From the cell containing the given text, extract its center point as [x, y] coordinate. 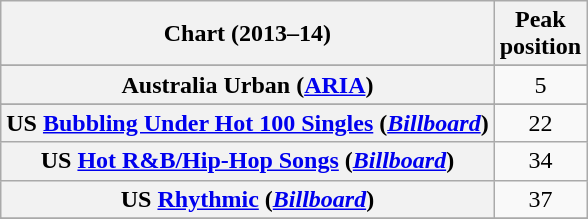
Australia Urban (ARIA) [248, 85]
37 [540, 199]
22 [540, 123]
34 [540, 161]
US Bubbling Under Hot 100 Singles (Billboard) [248, 123]
US Rhythmic (Billboard) [248, 199]
US Hot R&B/Hip-Hop Songs (Billboard) [248, 161]
Chart (2013–14) [248, 34]
Peakposition [540, 34]
5 [540, 85]
